Pinpoint the cell where the given text exists, returning its [x, y] midpoint coordinate. 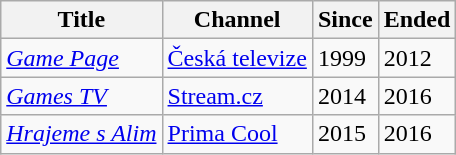
1999 [345, 58]
Ended [417, 20]
Since [345, 20]
2015 [345, 134]
Hrajeme s Alim [82, 134]
2014 [345, 96]
Title [82, 20]
2012 [417, 58]
Prima Cool [237, 134]
Česká televize [237, 58]
Games TV [82, 96]
Stream.cz [237, 96]
Game Page [82, 58]
Channel [237, 20]
